Detect which cell encompasses the target text, then output its [x, y] center coordinate. 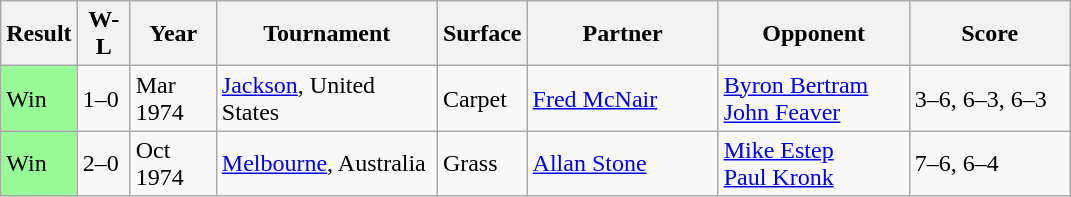
W-L [104, 34]
Carpet [482, 98]
Year [173, 34]
Allan Stone [622, 164]
Surface [482, 34]
Partner [622, 34]
Tournament [326, 34]
Byron Bertram John Feaver [814, 98]
Score [990, 34]
Opponent [814, 34]
Mike Estep Paul Kronk [814, 164]
3–6, 6–3, 6–3 [990, 98]
7–6, 6–4 [990, 164]
Mar 1974 [173, 98]
1–0 [104, 98]
Result [39, 34]
Jackson, United States [326, 98]
Fred McNair [622, 98]
2–0 [104, 164]
Grass [482, 164]
Oct 1974 [173, 164]
Melbourne, Australia [326, 164]
